Identify which cell holds the provided text, then report its [X, Y] central coordinate. 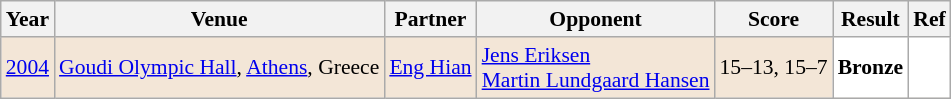
Venue [219, 19]
Eng Hian [430, 68]
15–13, 15–7 [774, 68]
Bronze [871, 68]
Ref [929, 19]
2004 [28, 68]
Year [28, 19]
Goudi Olympic Hall, Athens, Greece [219, 68]
Result [871, 19]
Score [774, 19]
Partner [430, 19]
Jens Eriksen Martin Lundgaard Hansen [596, 68]
Opponent [596, 19]
